Locate the cell with the specified text and output its (x, y) center coordinate. 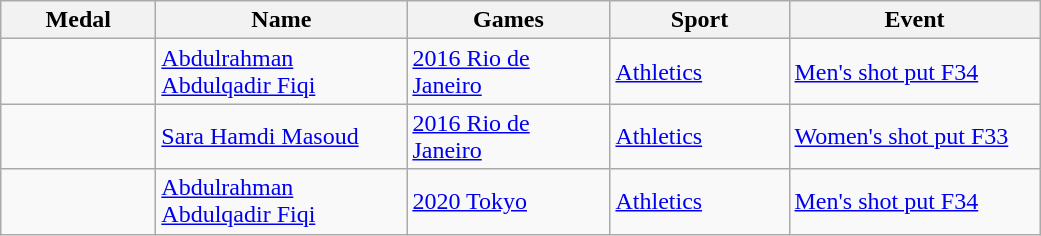
Women's shot put F33 (914, 136)
Medal (78, 20)
Event (914, 20)
2020 Tokyo (508, 202)
Name (282, 20)
Sport (700, 20)
Sara Hamdi Masoud (282, 136)
Games (508, 20)
